Identify which cell holds the provided text, then report its [X, Y] central coordinate. 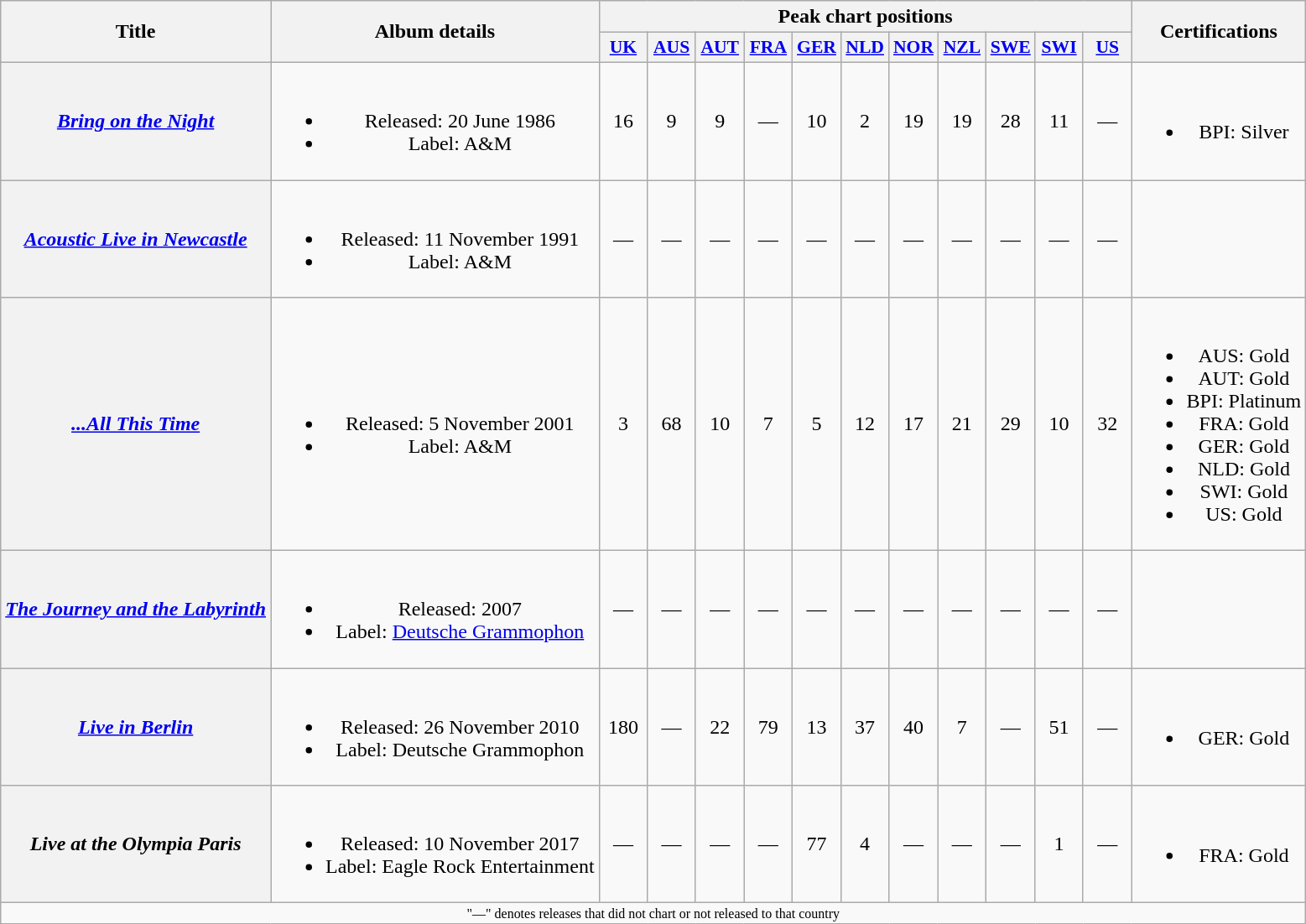
68 [672, 424]
AUS: GoldAUT: GoldBPI: PlatinumFRA: GoldGER: GoldNLD: GoldSWI: GoldUS: Gold [1219, 424]
"—" denotes releases that did not chart or not released to that country [653, 913]
...All This Time [136, 424]
29 [1011, 424]
Released: 26 November 2010Label: Deutsche Grammophon [435, 727]
4 [865, 844]
Acoustic Live in Newcastle [136, 238]
11 [1059, 121]
28 [1011, 121]
AUS [672, 48]
FRA: Gold [1219, 844]
Album details [435, 32]
Title [136, 32]
22 [720, 727]
Live in Berlin [136, 727]
GER: Gold [1219, 727]
US [1107, 48]
Peak chart positions [866, 17]
Released: 2007Label: Deutsche Grammophon [435, 610]
21 [962, 424]
Live at the Olympia Paris [136, 844]
Released: 20 June 1986Label: A&M [435, 121]
51 [1059, 727]
Released: 10 November 2017Label: Eagle Rock Entertainment [435, 844]
Released: 5 November 2001Label: A&M [435, 424]
The Journey and the Labyrinth [136, 610]
NLD [865, 48]
13 [817, 727]
SWE [1011, 48]
BPI: Silver [1219, 121]
16 [623, 121]
UK [623, 48]
40 [913, 727]
GER [817, 48]
FRA [768, 48]
3 [623, 424]
37 [865, 727]
AUT [720, 48]
17 [913, 424]
Released: 11 November 1991Label: A&M [435, 238]
5 [817, 424]
NZL [962, 48]
Bring on the Night [136, 121]
2 [865, 121]
SWI [1059, 48]
32 [1107, 424]
79 [768, 727]
Certifications [1219, 32]
NOR [913, 48]
1 [1059, 844]
77 [817, 844]
180 [623, 727]
12 [865, 424]
